Determine the [X, Y] coordinate at the center of the cell enclosing the given text.  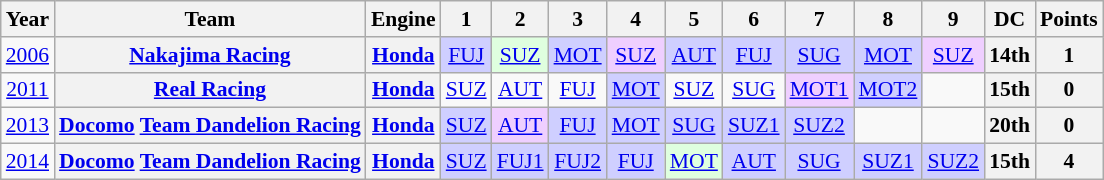
MOT1 [820, 90]
2011 [28, 90]
Team [210, 19]
MOT2 [888, 90]
DC [1010, 19]
2006 [28, 55]
2 [520, 19]
Real Racing [210, 90]
Nakajima Racing [210, 55]
Year [28, 19]
Points [1069, 19]
6 [754, 19]
9 [953, 19]
2014 [28, 162]
14th [1010, 55]
20th [1010, 126]
Engine [404, 19]
5 [694, 19]
FUJ2 [578, 162]
8 [888, 19]
FUJ1 [520, 162]
3 [578, 19]
2013 [28, 126]
7 [820, 19]
